Provide the [X, Y] coordinate of the cell's center where the given text is located.  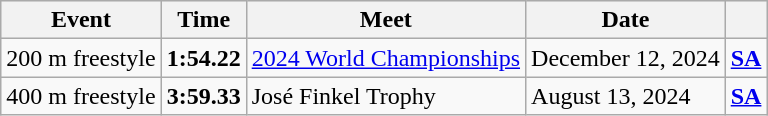
1:54.22 [204, 58]
Date [626, 20]
August 13, 2024 [626, 96]
400 m freestyle [81, 96]
Time [204, 20]
December 12, 2024 [626, 58]
Meet [386, 20]
200 m freestyle [81, 58]
3:59.33 [204, 96]
José Finkel Trophy [386, 96]
Event [81, 20]
2024 World Championships [386, 58]
